Determine the [X, Y] coordinate at the center of the cell enclosing the given text.  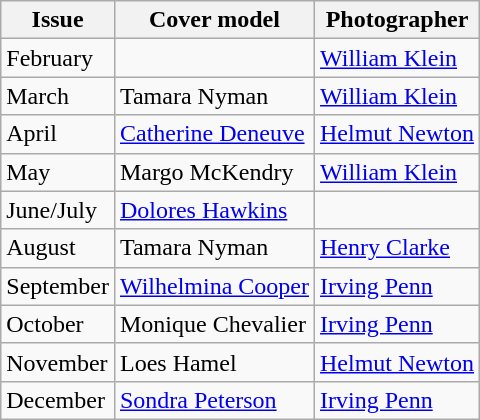
August [58, 248]
Monique Chevalier [214, 324]
April [58, 134]
Issue [58, 20]
Wilhelmina Cooper [214, 286]
Photographer [398, 20]
May [58, 172]
September [58, 286]
Cover model [214, 20]
Catherine Deneuve [214, 134]
Margo McKendry [214, 172]
October [58, 324]
Henry Clarke [398, 248]
February [58, 58]
Dolores Hawkins [214, 210]
June/July [58, 210]
Sondra Peterson [214, 400]
Loes Hamel [214, 362]
December [58, 400]
November [58, 362]
March [58, 96]
